Return the [X, Y] coordinate for the center point of the cell that contains the specified text.  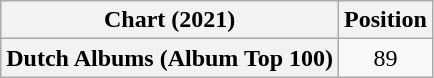
Dutch Albums (Album Top 100) [170, 58]
Position [386, 20]
89 [386, 58]
Chart (2021) [170, 20]
